Return (X, Y) of the center of cell containing provided text 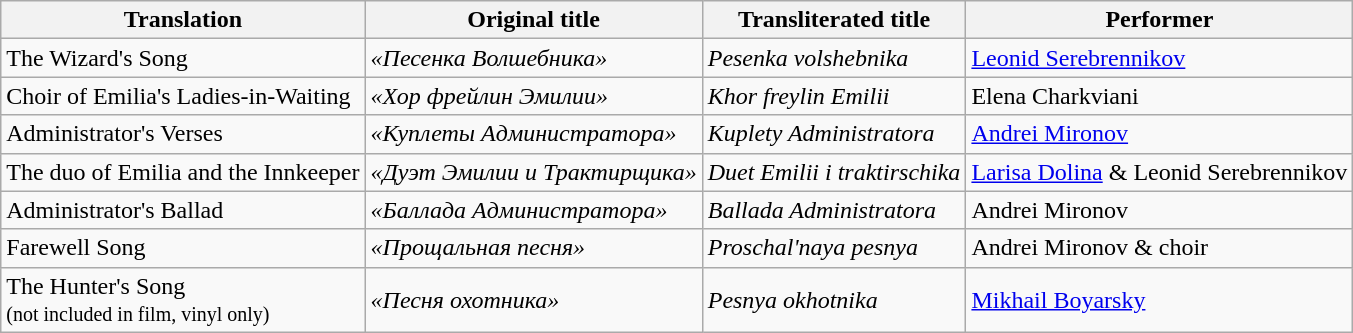
Transliterated title (834, 20)
«Дуэт Эмилии и Трактирщика» (534, 172)
Pesnya okhotnika (834, 300)
«Песня охотника» (534, 300)
Ballada Administratora (834, 210)
Translation (183, 20)
Andrei Mironov & choir (1160, 248)
Farewell Song (183, 248)
Administrator's Verses (183, 134)
Original title (534, 20)
Proschal'naya pesnya (834, 248)
Larisa Dolina & Leonid Serebrennikov (1160, 172)
Khor freylin Emilii (834, 96)
Pesenka volshebnika (834, 58)
Kuplety Administratora (834, 134)
«Куплеты Администратора» (534, 134)
Administrator's Ballad (183, 210)
Mikhail Boyarsky (1160, 300)
Performer (1160, 20)
«Хор фрейлин Эмилии» (534, 96)
Leonid Serebrennikov (1160, 58)
Duet Emilii i traktirschika (834, 172)
Elena Charkviani (1160, 96)
The duo of Emilia and the Innkeeper (183, 172)
«Прощальная песня» (534, 248)
«Песенка Волшебника» (534, 58)
«Баллада Администратора» (534, 210)
The Wizard's Song (183, 58)
The Hunter's Song(not included in film, vinyl only) (183, 300)
Choir of Emilia's Ladies-in-Waiting (183, 96)
